Extract the [x, y] coordinate from the center of the cell holding the provided text.  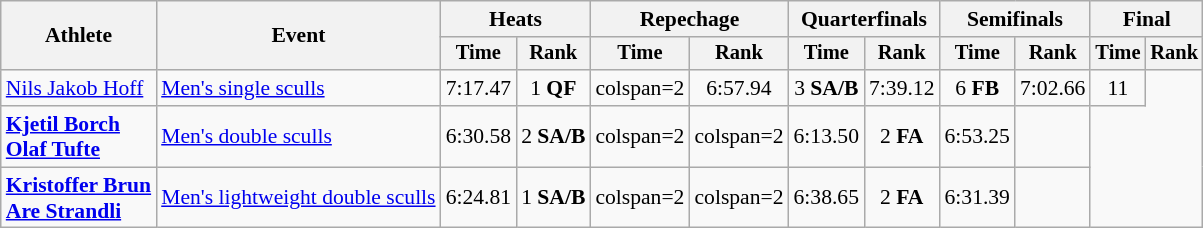
Men's lightweight double sculls [298, 198]
6:53.25 [976, 136]
6:57.94 [738, 88]
6:13.50 [826, 136]
Semifinals [1014, 19]
Quarterfinals [864, 19]
Men's double sculls [298, 136]
Event [298, 36]
6 FB [976, 88]
Kjetil BorchOlaf Tufte [78, 136]
Athlete [78, 36]
Heats [516, 19]
6:38.65 [826, 198]
Final [1146, 19]
6:24.81 [478, 198]
6:31.39 [976, 198]
2 SA/B [553, 136]
Men's single sculls [298, 88]
1 QF [553, 88]
3 SA/B [826, 88]
Kristoffer BrunAre Strandli [78, 198]
Repechage [689, 19]
7:02.66 [1052, 88]
6:30.58 [478, 136]
Nils Jakob Hoff [78, 88]
11 [1118, 88]
7:39.12 [902, 88]
7:17.47 [478, 88]
1 SA/B [553, 198]
